Identify which cell holds the provided text, then report its [x, y] central coordinate. 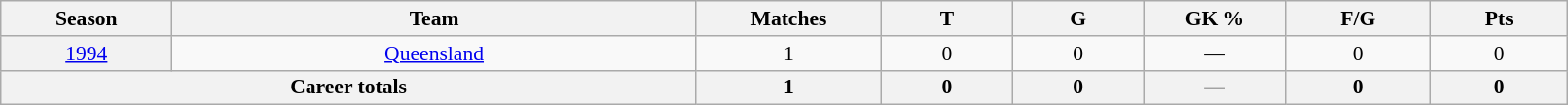
Pts [1499, 18]
G [1078, 18]
F/G [1358, 18]
Matches [788, 18]
Team [434, 18]
Career totals [348, 87]
Season [87, 18]
T [948, 18]
Queensland [434, 53]
1994 [87, 53]
GK % [1215, 18]
